Search for the cell housing the specified text and yield its [x, y] center coordinate. 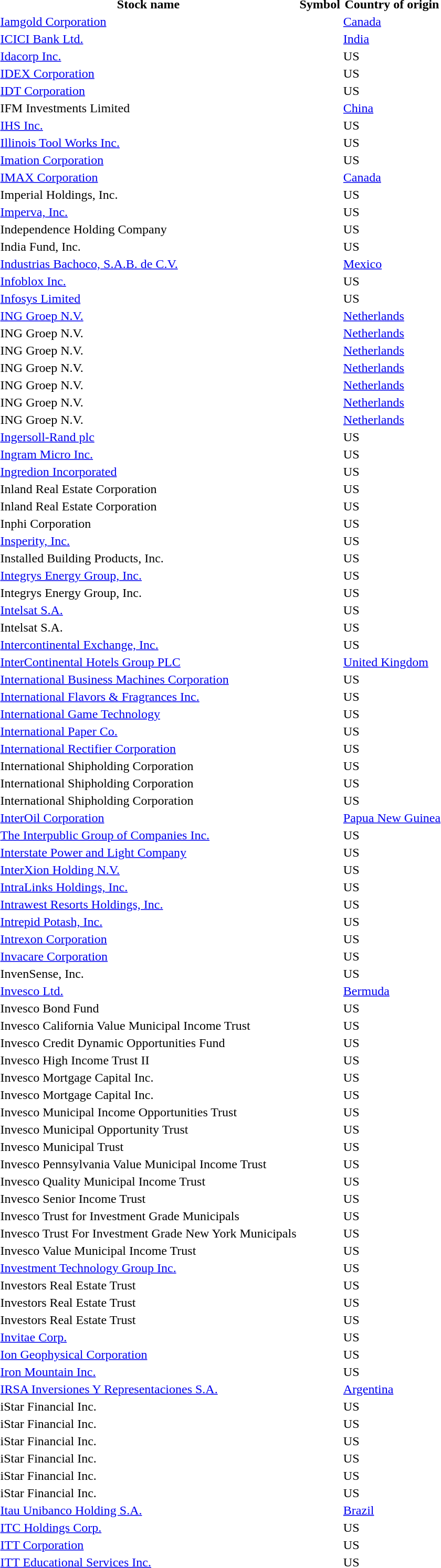
Mexico [392, 264]
Bermuda [392, 991]
China [392, 108]
United Kingdom [392, 662]
Papua New Guinea [392, 818]
Argentina [392, 1389]
Brazil [392, 1510]
India [392, 39]
